Return the (x, y) coordinate for the center point of the cell that contains the specified text.  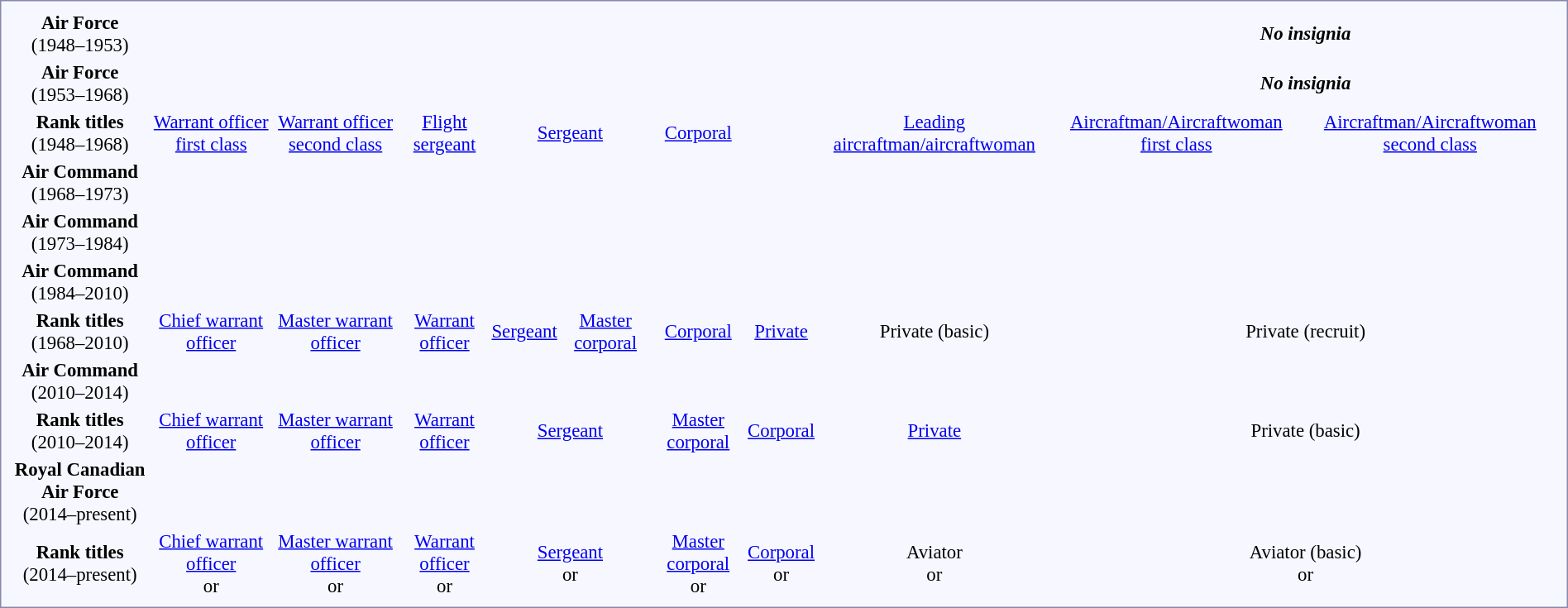
Warrant officer or (445, 563)
Corporal or (782, 563)
Royal Canadian Air Force(2014–present) (79, 491)
Master corporal or (698, 563)
Rank titles(2010–2014) (79, 430)
Air Command(1984–2010) (79, 281)
Sergeant or (571, 563)
Aviator (basic) or (1305, 563)
Aviator or (935, 563)
Flight sergeant (445, 132)
Rank titles(2014–present) (79, 563)
Warrant officer first class (211, 132)
Air Command(1973–1984) (79, 232)
Private (recruit) (1305, 331)
Chief warrant officer or (211, 563)
Air Force(1953–1968) (79, 83)
Master warrant officer or (336, 563)
Aircraftman/Aircraftwoman first class (1176, 132)
Rank titles(1968–2010) (79, 331)
Warrant officer second class (336, 132)
Leading aircraftman/aircraftwoman (935, 132)
Air Force(1948–1953) (79, 33)
Air Command(1968–1973) (79, 182)
Air Command(2010–2014) (79, 381)
Rank titles(1948–1968) (79, 132)
Aircraftman/Aircraftwoman second class (1430, 132)
